Find where the given text appears and provide that cell's center as (x, y) coordinate. 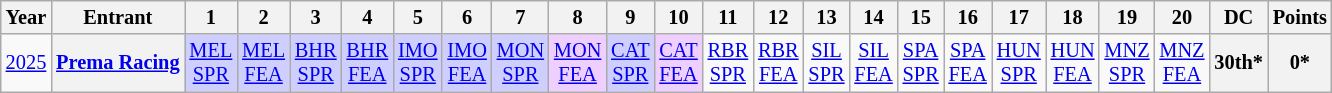
2025 (26, 63)
RBRFEA (778, 63)
MNZSPR (1126, 63)
SILFEA (873, 63)
IMOFEA (466, 63)
CATSPR (630, 63)
13 (827, 17)
3 (316, 17)
MELFEA (264, 63)
2 (264, 17)
CATFEA (678, 63)
Points (1300, 17)
14 (873, 17)
30th* (1238, 63)
5 (418, 17)
15 (921, 17)
20 (1182, 17)
MONFEA (578, 63)
0* (1300, 63)
6 (466, 17)
9 (630, 17)
HUNFEA (1073, 63)
BHRFEA (368, 63)
SPASPR (921, 63)
Year (26, 17)
SPAFEA (968, 63)
Entrant (118, 17)
IMOSPR (418, 63)
DC (1238, 17)
MNZFEA (1182, 63)
HUNSPR (1019, 63)
RBRSPR (728, 63)
17 (1019, 17)
12 (778, 17)
SILSPR (827, 63)
11 (728, 17)
19 (1126, 17)
MELSPR (210, 63)
Prema Racing (118, 63)
8 (578, 17)
BHRSPR (316, 63)
18 (1073, 17)
4 (368, 17)
10 (678, 17)
MONSPR (520, 63)
7 (520, 17)
1 (210, 17)
16 (968, 17)
